Provide the (X, Y) coordinate of the cell's center where the given text is located.  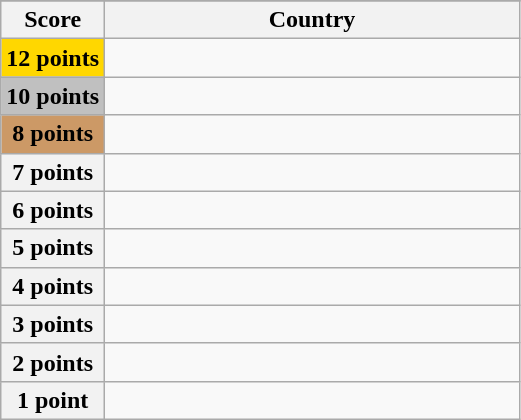
8 points (53, 134)
12 points (53, 58)
Score (53, 20)
Country (312, 20)
5 points (53, 248)
6 points (53, 210)
4 points (53, 286)
7 points (53, 172)
10 points (53, 96)
3 points (53, 324)
1 point (53, 400)
2 points (53, 362)
